Find where the given text appears and provide that cell's center as [x, y] coordinate. 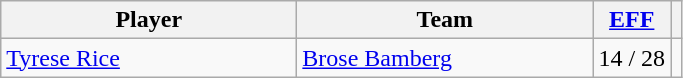
Tyrese Rice [149, 58]
Player [149, 20]
14 / 28 [632, 58]
EFF [632, 20]
Team [445, 20]
Brose Bamberg [445, 58]
